Pinpoint the cell where the given text exists, returning its [X, Y] midpoint coordinate. 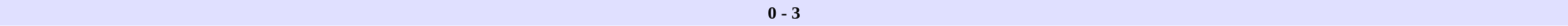
0 - 3 [784, 13]
